From the cell containing the given text, extract its center point as (X, Y) coordinate. 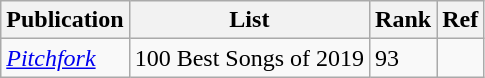
93 (404, 58)
Publication (65, 20)
Pitchfork (65, 58)
Ref (460, 20)
100 Best Songs of 2019 (249, 58)
Rank (404, 20)
List (249, 20)
